Provide the [x, y] coordinate of the cell's center where the given text is located.  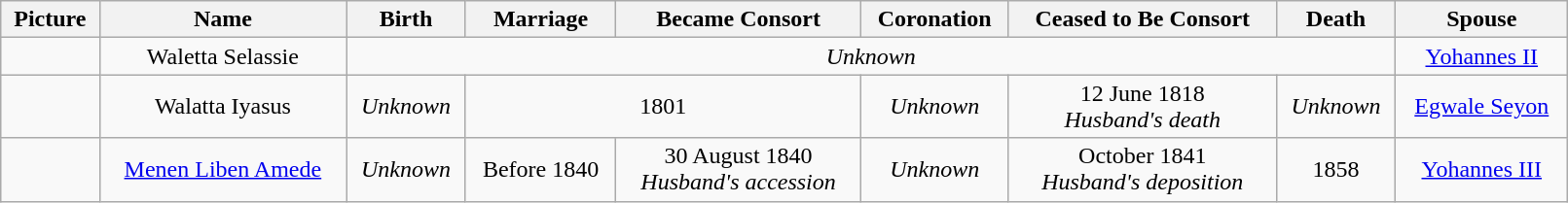
Yohannes III [1481, 169]
Coronation [934, 19]
Egwale Seyon [1481, 107]
1858 [1335, 169]
Before 1840 [541, 169]
Spouse [1481, 19]
Picture [51, 19]
October 1841Husband's deposition [1143, 169]
Marriage [541, 19]
Death [1335, 19]
Menen Liben Amede [223, 169]
Became Consort [738, 19]
1801 [663, 107]
Waletta Selassie [223, 56]
Name [223, 19]
12 June 1818Husband's death [1143, 107]
Walatta Iyasus [223, 107]
Birth [406, 19]
Yohannes II [1481, 56]
Ceased to Be Consort [1143, 19]
30 August 1840Husband's accession [738, 169]
